From the cell containing the given text, extract its center point as [x, y] coordinate. 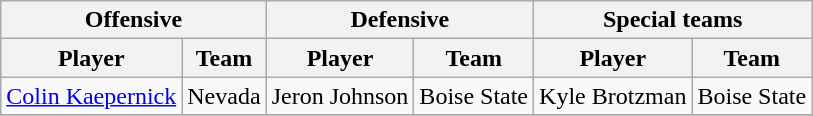
Defensive [400, 20]
Colin Kaepernick [92, 96]
Offensive [134, 20]
Kyle Brotzman [613, 96]
Nevada [224, 96]
Jeron Johnson [340, 96]
Special teams [673, 20]
